Search for the cell housing the specified text and yield its [x, y] center coordinate. 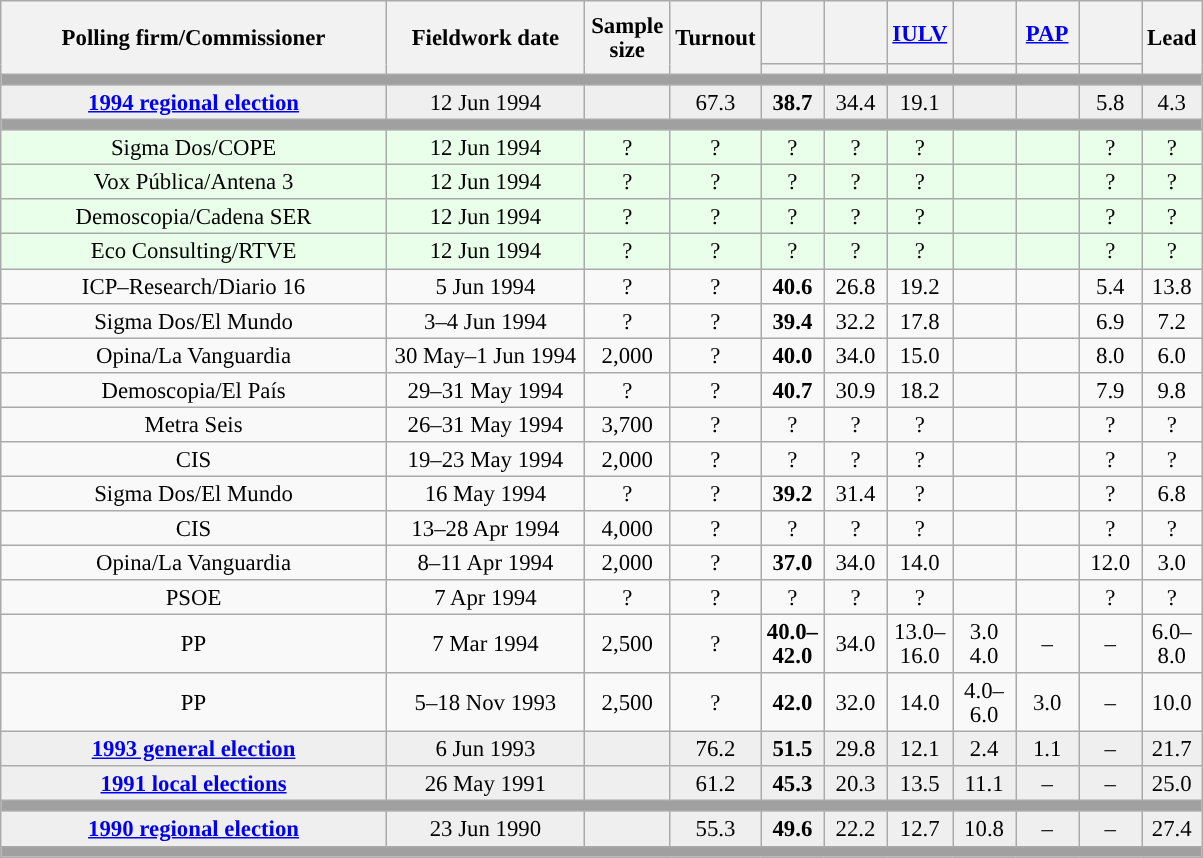
22.2 [856, 830]
40.7 [792, 390]
10.8 [984, 830]
1.1 [1048, 750]
45.3 [792, 784]
7 Mar 1994 [485, 644]
3,700 [627, 424]
39.2 [792, 494]
31.4 [856, 494]
26.8 [856, 286]
27.4 [1172, 830]
1991 local elections [194, 784]
13–28 Apr 1994 [485, 528]
20.3 [856, 784]
32.2 [856, 320]
17.8 [920, 320]
6.9 [1110, 320]
16 May 1994 [485, 494]
IULV [920, 32]
67.3 [716, 102]
12.7 [920, 830]
40.0–42.0 [792, 644]
8.0 [1110, 356]
9.8 [1172, 390]
55.3 [716, 830]
5.8 [1110, 102]
13.0–16.0 [920, 644]
30 May–1 Jun 1994 [485, 356]
19.1 [920, 102]
Demoscopia/Cadena SER [194, 218]
42.0 [792, 702]
39.4 [792, 320]
7 Apr 1994 [485, 598]
Polling firm/Commissioner [194, 38]
11.1 [984, 784]
6.0–8.0 [1172, 644]
18.2 [920, 390]
32.0 [856, 702]
Lead [1172, 38]
4.3 [1172, 102]
34.4 [856, 102]
Sigma Dos/COPE [194, 148]
15.0 [920, 356]
6.0 [1172, 356]
49.6 [792, 830]
3–4 Jun 1994 [485, 320]
12.0 [1110, 562]
8–11 Apr 1994 [485, 562]
19.2 [920, 286]
5.4 [1110, 286]
25.0 [1172, 784]
26 May 1991 [485, 784]
4,000 [627, 528]
Vox Pública/Antena 3 [194, 182]
29–31 May 1994 [485, 390]
38.7 [792, 102]
1990 regional election [194, 830]
19–23 May 1994 [485, 460]
10.0 [1172, 702]
1994 regional election [194, 102]
51.5 [792, 750]
Turnout [716, 38]
ICP–Research/Diario 16 [194, 286]
PSOE [194, 598]
61.2 [716, 784]
4.0–6.0 [984, 702]
7.9 [1110, 390]
13.5 [920, 784]
1993 general election [194, 750]
21.7 [1172, 750]
5 Jun 1994 [485, 286]
Demoscopia/El País [194, 390]
6.8 [1172, 494]
Sample size [627, 38]
40.6 [792, 286]
29.8 [856, 750]
7.2 [1172, 320]
5–18 Nov 1993 [485, 702]
23 Jun 1990 [485, 830]
26–31 May 1994 [485, 424]
12.1 [920, 750]
Eco Consulting/RTVE [194, 252]
76.2 [716, 750]
Metra Seis [194, 424]
6 Jun 1993 [485, 750]
40.0 [792, 356]
2.4 [984, 750]
Fieldwork date [485, 38]
37.0 [792, 562]
PAP [1048, 32]
3.04.0 [984, 644]
30.9 [856, 390]
13.8 [1172, 286]
